Search for the cell housing the specified text and yield its (X, Y) center coordinate. 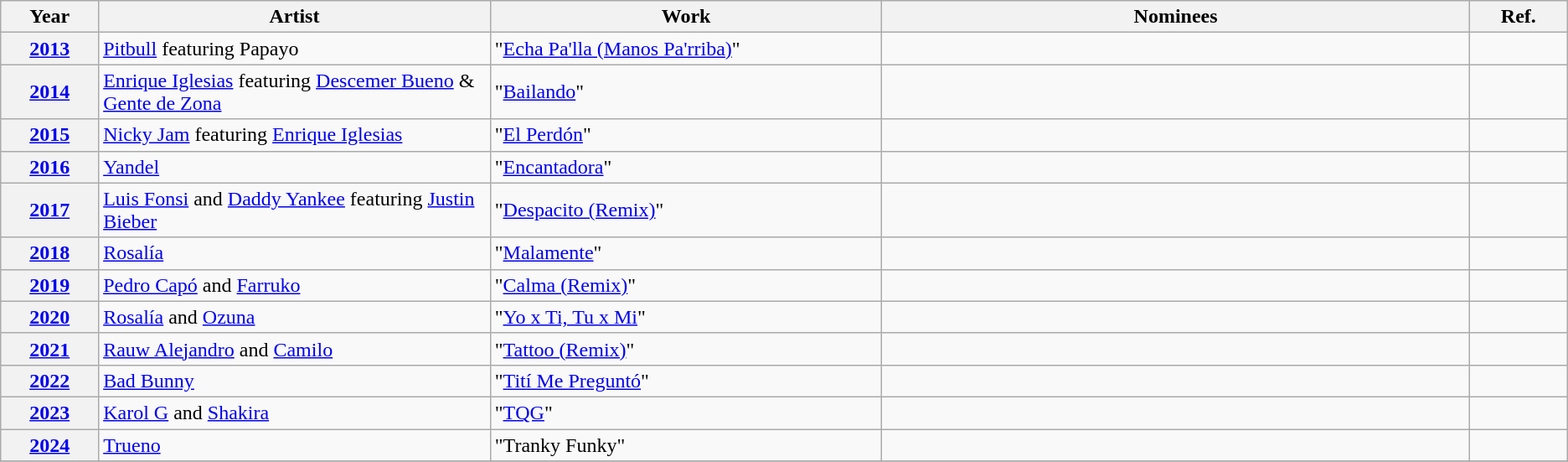
Work (686, 17)
Nicky Jam featuring Enrique Iglesias (295, 135)
Enrique Iglesias featuring Descemer Bueno & Gente de Zona (295, 92)
2019 (50, 285)
"Tranky Funky" (686, 445)
2014 (50, 92)
Nominees (1176, 17)
2017 (50, 210)
2013 (50, 49)
Rosalía (295, 253)
2021 (50, 349)
2022 (50, 381)
Trueno (295, 445)
"Yo x Ti, Tu x Mi" (686, 317)
Yandel (295, 167)
Rosalía and Ozuna (295, 317)
"Echa Pa'lla (Manos Pa'rriba)" (686, 49)
Karol G and Shakira (295, 413)
Year (50, 17)
Artist (295, 17)
"Despacito (Remix)" (686, 210)
Bad Bunny (295, 381)
Rauw Alejandro and Camilo (295, 349)
"Encantadora" (686, 167)
2020 (50, 317)
"TQG" (686, 413)
2023 (50, 413)
2024 (50, 445)
Pitbull featuring Papayo (295, 49)
"Tattoo (Remix)" (686, 349)
Pedro Capó and Farruko (295, 285)
Luis Fonsi and Daddy Yankee featuring Justin Bieber (295, 210)
2016 (50, 167)
2018 (50, 253)
"Bailando" (686, 92)
"Tití Me Preguntó" (686, 381)
2015 (50, 135)
Ref. (1518, 17)
"El Perdón" (686, 135)
"Calma (Remix)" (686, 285)
"Malamente" (686, 253)
